Determine the (X, Y) coordinate at the center of the cell enclosing the given text.  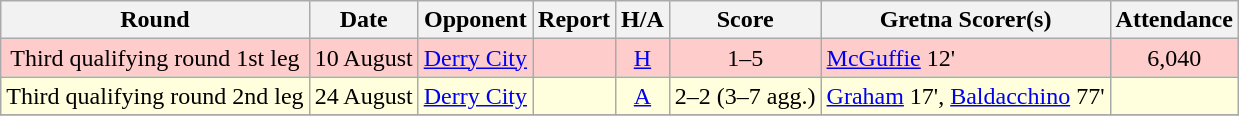
6,040 (1174, 58)
McGuffie 12' (966, 58)
2–2 (3–7 agg.) (745, 96)
Attendance (1174, 20)
Score (745, 20)
Gretna Scorer(s) (966, 20)
Opponent (475, 20)
A (643, 96)
Graham 17', Baldacchino 77' (966, 96)
Third qualifying round 1st leg (155, 58)
Round (155, 20)
1–5 (745, 58)
Report (574, 20)
10 August (364, 58)
H/A (643, 20)
Date (364, 20)
H (643, 58)
24 August (364, 96)
Third qualifying round 2nd leg (155, 96)
